Extract the [X, Y] coordinate from the center of the cell holding the provided text.  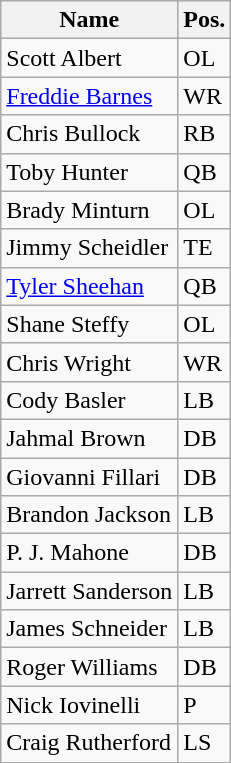
Jimmy Scheidler [90, 248]
Craig Rutherford [90, 743]
Giovanni Fillari [90, 477]
P. J. Mahone [90, 553]
TE [204, 248]
Freddie Barnes [90, 96]
Jarrett Sanderson [90, 591]
RB [204, 134]
Chris Bullock [90, 134]
Pos. [204, 20]
Scott Albert [90, 58]
Toby Hunter [90, 172]
Nick Iovinelli [90, 705]
Brady Minturn [90, 210]
P [204, 705]
Chris Wright [90, 362]
Brandon Jackson [90, 515]
Tyler Sheehan [90, 286]
Shane Steffy [90, 324]
LS [204, 743]
Cody Basler [90, 400]
James Schneider [90, 629]
Jahmal Brown [90, 438]
Name [90, 20]
Roger Williams [90, 667]
